Provide the [x, y] coordinate of the cell's center where the given text is located.  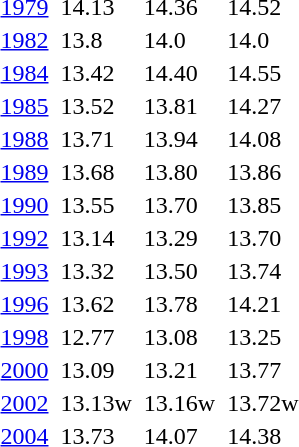
14.0 [179, 40]
13.62 [96, 304]
13.08 [179, 337]
13.94 [179, 139]
13.32 [96, 271]
13.80 [179, 172]
13.55 [96, 205]
13.78 [179, 304]
13.70 [179, 205]
13.68 [96, 172]
13.09 [96, 370]
13.8 [96, 40]
13.81 [179, 106]
12.77 [96, 337]
13.16w [179, 403]
13.50 [179, 271]
13.21 [179, 370]
13.71 [96, 139]
13.14 [96, 238]
13.29 [179, 238]
13.42 [96, 73]
14.40 [179, 73]
13.13w [96, 403]
13.52 [96, 106]
